Output the (x, y) coordinate of the center of the cell containing the given text.  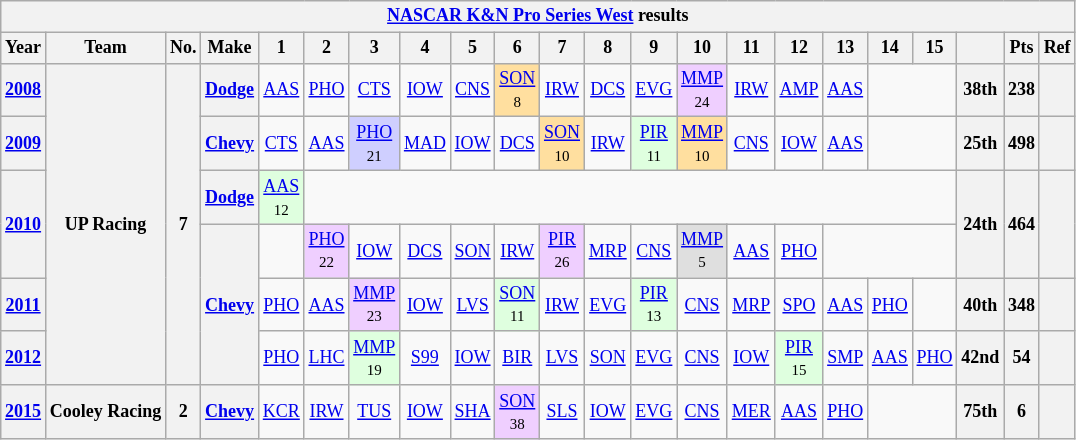
2008 (24, 90)
11 (751, 48)
MER (751, 412)
Pts (1022, 48)
SON11 (518, 305)
Team (105, 48)
SPO (799, 305)
2015 (24, 412)
SON10 (562, 144)
PHO21 (374, 144)
MMP10 (702, 144)
5 (472, 48)
Ref (1057, 48)
TUS (374, 412)
Cooley Racing (105, 412)
MMP23 (374, 305)
SLS (562, 412)
AMP (799, 90)
2009 (24, 144)
BIR (518, 358)
24th (980, 224)
Year (24, 48)
15 (934, 48)
No. (184, 48)
Make (230, 48)
75th (980, 412)
4 (426, 48)
8 (608, 48)
14 (890, 48)
348 (1022, 305)
S99 (426, 358)
54 (1022, 358)
UP Racing (105, 224)
KCR (281, 412)
NASCAR K&N Pro Series West results (538, 16)
464 (1022, 224)
2011 (24, 305)
1 (281, 48)
38th (980, 90)
25th (980, 144)
12 (799, 48)
PHO22 (326, 251)
10 (702, 48)
MMP5 (702, 251)
MMP24 (702, 90)
42nd (980, 358)
SMP (846, 358)
13 (846, 48)
MAD (426, 144)
2012 (24, 358)
MMP19 (374, 358)
3 (374, 48)
LHC (326, 358)
PIR11 (654, 144)
2010 (24, 224)
238 (1022, 90)
PIR13 (654, 305)
PIR15 (799, 358)
498 (1022, 144)
SHA (472, 412)
40th (980, 305)
9 (654, 48)
SON38 (518, 412)
SON8 (518, 90)
AAS12 (281, 197)
PIR26 (562, 251)
